Detect which cell encompasses the target text, then output its (X, Y) center coordinate. 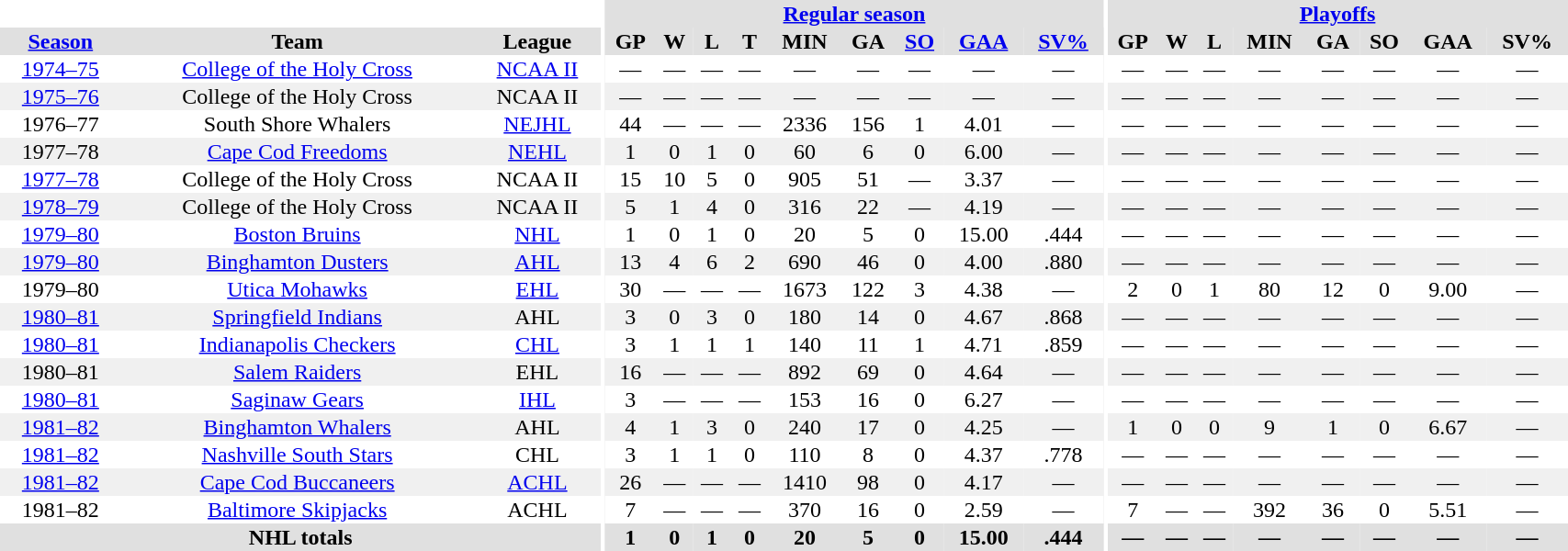
4.25 (984, 427)
2336 (805, 124)
T (750, 41)
IHL (538, 399)
.859 (1064, 344)
Regular season (854, 14)
3.37 (984, 179)
905 (805, 179)
6.67 (1448, 427)
15 (630, 179)
NHL totals (300, 537)
10 (674, 179)
Indianapolis Checkers (298, 344)
Boston Bruins (298, 234)
League (538, 41)
36 (1334, 510)
Cape Cod Freedoms (298, 152)
392 (1269, 510)
Baltimore Skipjacks (298, 510)
46 (869, 262)
69 (869, 372)
Springfield Indians (298, 317)
156 (869, 124)
12 (1334, 289)
17 (869, 427)
13 (630, 262)
4.37 (984, 455)
4.64 (984, 372)
Saginaw Gears (298, 399)
4.38 (984, 289)
4.17 (984, 482)
153 (805, 399)
4.67 (984, 317)
NEJHL (538, 124)
1978–79 (61, 207)
6.27 (984, 399)
Nashville South Stars (298, 455)
Binghamton Dusters (298, 262)
Utica Mohawks (298, 289)
690 (805, 262)
4.71 (984, 344)
NEHL (538, 152)
.778 (1064, 455)
Binghamton Whalers (298, 427)
South Shore Whalers (298, 124)
Playoffs (1337, 14)
26 (630, 482)
1974–75 (61, 69)
1976–77 (61, 124)
892 (805, 372)
.880 (1064, 262)
4.00 (984, 262)
60 (805, 152)
6.00 (984, 152)
.868 (1064, 317)
Season (61, 41)
140 (805, 344)
1410 (805, 482)
180 (805, 317)
NHL (538, 234)
9 (1269, 427)
80 (1269, 289)
316 (805, 207)
1673 (805, 289)
8 (869, 455)
370 (805, 510)
4.01 (984, 124)
22 (869, 207)
44 (630, 124)
122 (869, 289)
98 (869, 482)
4.19 (984, 207)
Cape Cod Buccaneers (298, 482)
30 (630, 289)
1975–76 (61, 96)
2.59 (984, 510)
110 (805, 455)
240 (805, 427)
14 (869, 317)
Team (298, 41)
Salem Raiders (298, 372)
9.00 (1448, 289)
5.51 (1448, 510)
11 (869, 344)
51 (869, 179)
